Locate the cell with the specified text and output its [x, y] center coordinate. 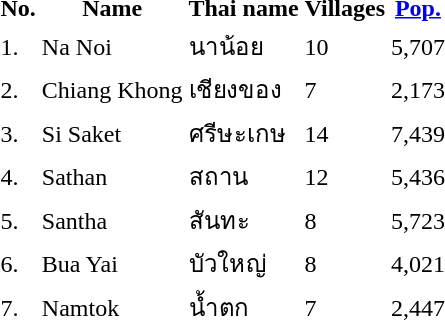
Si Saket [112, 133]
Santha [112, 220]
สถาน [244, 176]
สันทะ [244, 220]
ศรีษะเกษ [244, 133]
นาน้อย [244, 46]
Sathan [112, 176]
7 [344, 90]
Chiang Khong [112, 90]
14 [344, 133]
Bua Yai [112, 264]
12 [344, 176]
เชียงของ [244, 90]
Na Noi [112, 46]
บัวใหญ่ [244, 264]
10 [344, 46]
